For the text-containing cell, return its midpoint in (X, Y) coordinate format. 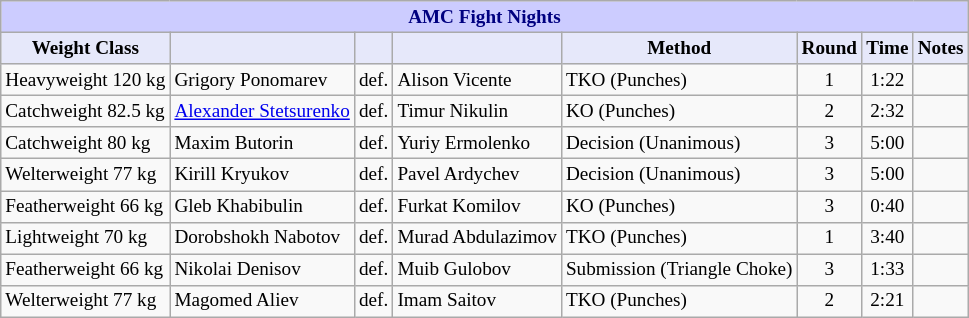
Heavyweight 120 kg (86, 80)
Murad Abdulazimov (478, 238)
Timur Nikulin (478, 111)
Time (888, 48)
Gleb Khabibulin (262, 206)
Maxim Butorin (262, 143)
1:33 (888, 270)
Notes (940, 48)
0:40 (888, 206)
Catchweight 82.5 kg (86, 111)
2:21 (888, 301)
Round (830, 48)
Nikolai Denisov (262, 270)
Lightweight 70 kg (86, 238)
Furkat Komilov (478, 206)
3:40 (888, 238)
Catchweight 80 kg (86, 143)
Muib Gulobov (478, 270)
Magomed Aliev (262, 301)
Method (679, 48)
Dorobshokh Nabotov (262, 238)
Grigory Ponomarev (262, 80)
2:32 (888, 111)
AMC Fight Nights (484, 17)
Alison Vicente (478, 80)
Submission (Triangle Choke) (679, 270)
Kirill Kryukov (262, 175)
1:22 (888, 80)
Alexander Stetsurenko (262, 111)
Pavel Ardychev (478, 175)
Yuriy Ermolenko (478, 143)
Imam Saitov (478, 301)
Weight Class (86, 48)
